Pinpoint the cell where the given text exists, returning its [X, Y] midpoint coordinate. 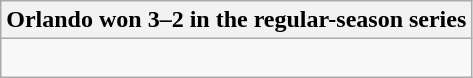
Orlando won 3–2 in the regular-season series [236, 20]
